Detect which cell encompasses the target text, then output its (x, y) center coordinate. 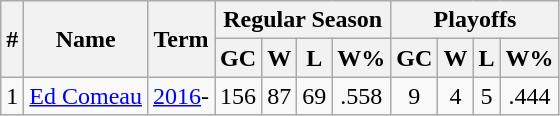
4 (456, 96)
.558 (362, 96)
Term (182, 39)
Playoffs (475, 20)
Name (86, 39)
1 (12, 96)
5 (486, 96)
9 (414, 96)
Ed Comeau (86, 96)
69 (314, 96)
87 (280, 96)
Regular Season (303, 20)
2016- (182, 96)
156 (238, 96)
.444 (530, 96)
# (12, 39)
